Capture the cell that displays the provided text and extract its [X, Y] central coordinate. 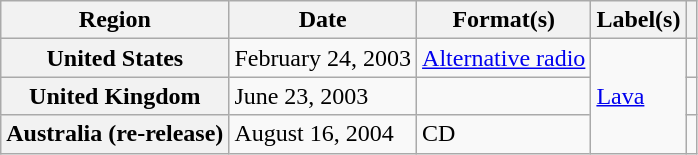
United Kingdom [115, 96]
Date [323, 20]
Australia (re-release) [115, 134]
CD [504, 134]
June 23, 2003 [323, 96]
Alternative radio [504, 58]
Lava [638, 96]
February 24, 2003 [323, 58]
August 16, 2004 [323, 134]
Label(s) [638, 20]
Region [115, 20]
Format(s) [504, 20]
United States [115, 58]
